Scan for the cell matching the given text and deliver its [x, y] coordinate at center. 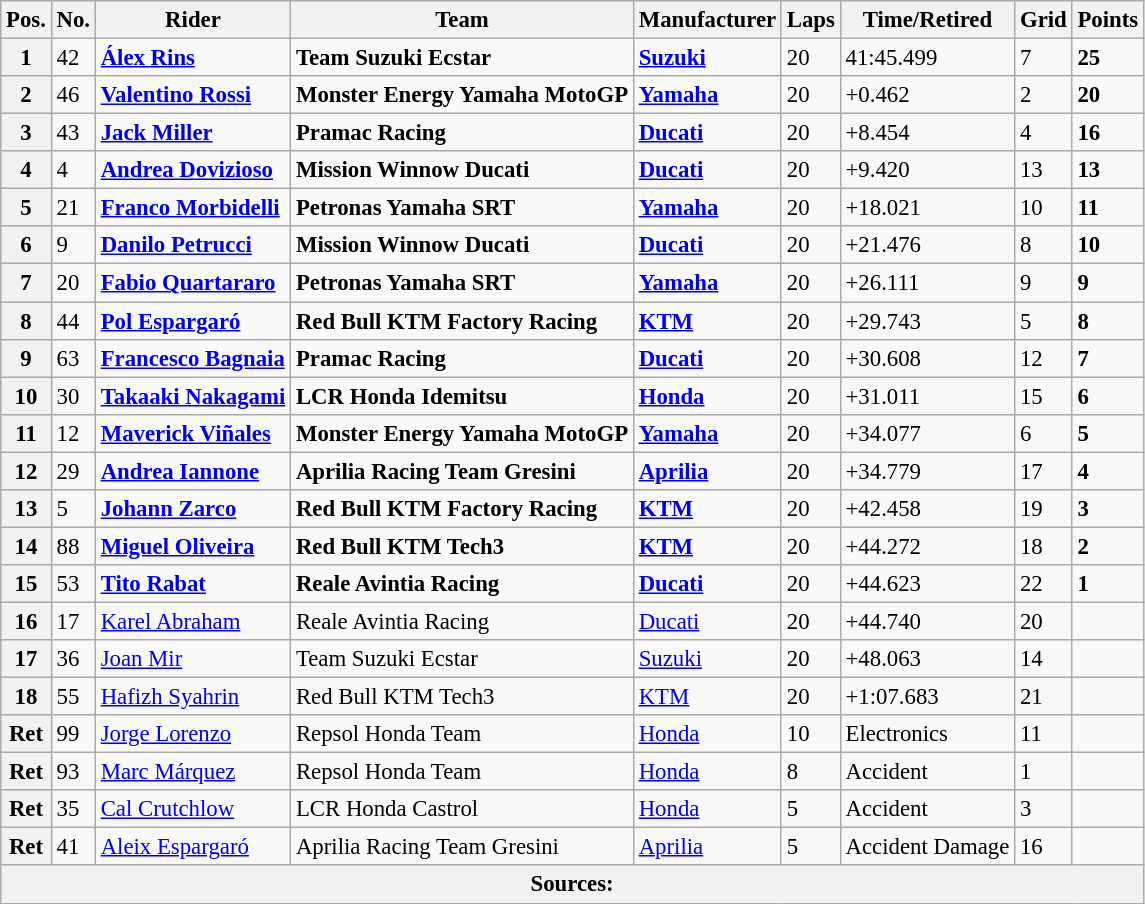
+31.011 [927, 396]
Jorge Lorenzo [192, 734]
Andrea Dovizioso [192, 170]
Cal Crutchlow [192, 809]
Electronics [927, 734]
Maverick Viñales [192, 433]
LCR Honda Idemitsu [462, 396]
42 [73, 58]
Sources: [572, 885]
+44.623 [927, 584]
25 [1108, 58]
41:45.499 [927, 58]
44 [73, 321]
Laps [810, 20]
Team [462, 20]
30 [73, 396]
No. [73, 20]
Francesco Bagnaia [192, 358]
+1:07.683 [927, 697]
88 [73, 546]
+30.608 [927, 358]
+34.077 [927, 433]
Aleix Espargaró [192, 847]
35 [73, 809]
+0.462 [927, 95]
Jack Miller [192, 133]
+21.476 [927, 245]
93 [73, 772]
Points [1108, 20]
63 [73, 358]
Karel Abraham [192, 621]
43 [73, 133]
Álex Rins [192, 58]
41 [73, 847]
+26.111 [927, 283]
Pos. [26, 20]
LCR Honda Castrol [462, 809]
Valentino Rossi [192, 95]
Tito Rabat [192, 584]
Hafizh Syahrin [192, 697]
53 [73, 584]
Joan Mir [192, 659]
19 [1044, 509]
+34.779 [927, 471]
Danilo Petrucci [192, 245]
Time/Retired [927, 20]
+18.021 [927, 208]
46 [73, 95]
36 [73, 659]
+29.743 [927, 321]
Marc Márquez [192, 772]
Pol Espargaró [192, 321]
+48.063 [927, 659]
Johann Zarco [192, 509]
22 [1044, 584]
+42.458 [927, 509]
55 [73, 697]
Accident Damage [927, 847]
99 [73, 734]
Andrea Iannone [192, 471]
Rider [192, 20]
Franco Morbidelli [192, 208]
+8.454 [927, 133]
Grid [1044, 20]
Fabio Quartararo [192, 283]
Takaaki Nakagami [192, 396]
+44.740 [927, 621]
29 [73, 471]
Manufacturer [707, 20]
Miguel Oliveira [192, 546]
+9.420 [927, 170]
+44.272 [927, 546]
